Pinpoint the cell where the given text exists, returning its (x, y) midpoint coordinate. 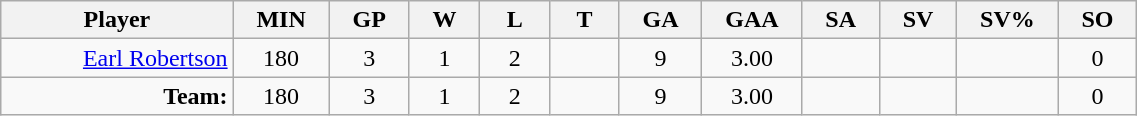
GA (660, 20)
SO (1098, 20)
SV% (1008, 20)
Team: (117, 96)
GAA (752, 20)
W (444, 20)
L (515, 20)
SV (918, 20)
Earl Robertson (117, 58)
Player (117, 20)
T (585, 20)
SA (840, 20)
GP (369, 20)
MIN (281, 20)
